For the text-containing cell, return its midpoint in (X, Y) coordinate format. 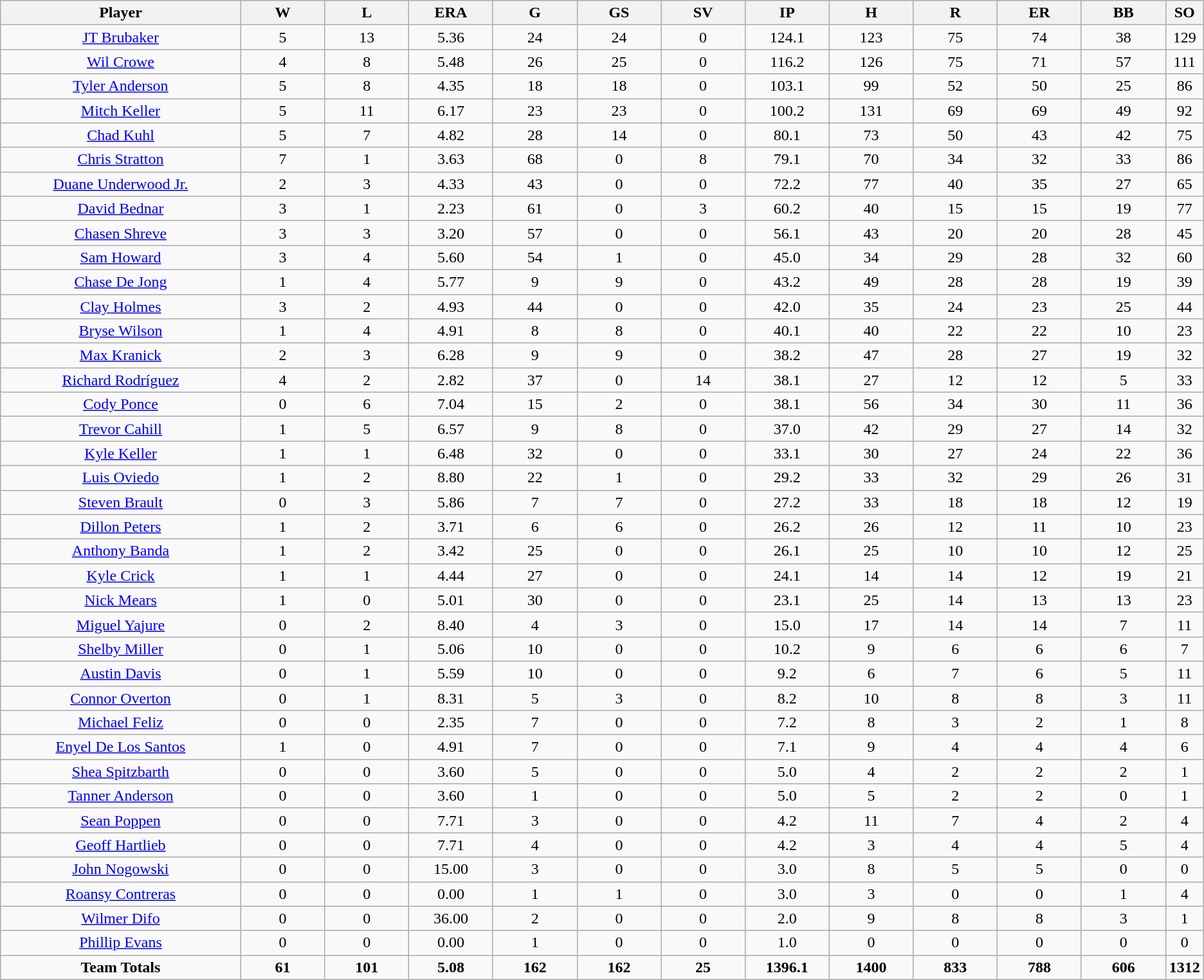
5.36 (452, 37)
Chase De Jong (121, 282)
Steven Brault (121, 502)
131 (871, 111)
SO (1185, 13)
4.44 (452, 576)
1312 (1185, 967)
80.1 (787, 135)
26.2 (787, 527)
60.2 (787, 208)
124.1 (787, 37)
Richard Rodríguez (121, 380)
56.1 (787, 233)
47 (871, 356)
9.2 (787, 673)
6.17 (452, 111)
833 (956, 967)
8.2 (787, 698)
72.2 (787, 184)
5.59 (452, 673)
74 (1039, 37)
Chasen Shreve (121, 233)
2.82 (452, 380)
4.33 (452, 184)
70 (871, 159)
Wilmer Difo (121, 918)
26.1 (787, 551)
79.1 (787, 159)
John Nogowski (121, 869)
3.20 (452, 233)
BB (1123, 13)
8.80 (452, 478)
38.2 (787, 356)
Team Totals (121, 967)
Michael Feliz (121, 723)
Mitch Keller (121, 111)
99 (871, 86)
Bryse Wilson (121, 331)
Shelby Miller (121, 649)
ER (1039, 13)
5.06 (452, 649)
42.0 (787, 307)
606 (1123, 967)
Cody Ponce (121, 404)
5.60 (452, 257)
10.2 (787, 649)
100.2 (787, 111)
40.1 (787, 331)
116.2 (787, 62)
Luis Oviedo (121, 478)
43.2 (787, 282)
8.31 (452, 698)
129 (1185, 37)
36.00 (452, 918)
6.28 (452, 356)
Max Kranick (121, 356)
103.1 (787, 86)
4.93 (452, 307)
Wil Crowe (121, 62)
123 (871, 37)
45 (1185, 233)
7.1 (787, 747)
5.01 (452, 600)
45.0 (787, 257)
56 (871, 404)
60 (1185, 257)
15.00 (452, 869)
2.35 (452, 723)
126 (871, 62)
Tanner Anderson (121, 796)
29.2 (787, 478)
W (283, 13)
31 (1185, 478)
R (956, 13)
Clay Holmes (121, 307)
4.35 (452, 86)
7.2 (787, 723)
Nick Mears (121, 600)
Tyler Anderson (121, 86)
Sam Howard (121, 257)
1400 (871, 967)
6.48 (452, 453)
Connor Overton (121, 698)
Trevor Cahill (121, 429)
8.40 (452, 624)
7.04 (452, 404)
3.63 (452, 159)
3.42 (452, 551)
71 (1039, 62)
2.23 (452, 208)
IP (787, 13)
Shea Spitzbarth (121, 772)
Austin Davis (121, 673)
3.71 (452, 527)
Chris Stratton (121, 159)
68 (535, 159)
ERA (452, 13)
Kyle Keller (121, 453)
Phillip Evans (121, 943)
Miguel Yajure (121, 624)
Roansy Contreras (121, 894)
Geoff Hartlieb (121, 845)
Enyel De Los Santos (121, 747)
JT Brubaker (121, 37)
1.0 (787, 943)
GS (619, 13)
111 (1185, 62)
37 (535, 380)
17 (871, 624)
15.0 (787, 624)
5.08 (452, 967)
David Bednar (121, 208)
54 (535, 257)
92 (1185, 111)
5.77 (452, 282)
5.86 (452, 502)
SV (704, 13)
Sean Poppen (121, 821)
23.1 (787, 600)
Player (121, 13)
1396.1 (787, 967)
73 (871, 135)
52 (956, 86)
Dillon Peters (121, 527)
21 (1185, 576)
4.82 (452, 135)
Anthony Banda (121, 551)
Duane Underwood Jr. (121, 184)
2.0 (787, 918)
5.48 (452, 62)
39 (1185, 282)
L (367, 13)
Kyle Crick (121, 576)
24.1 (787, 576)
6.57 (452, 429)
788 (1039, 967)
H (871, 13)
27.2 (787, 502)
Chad Kuhl (121, 135)
65 (1185, 184)
37.0 (787, 429)
101 (367, 967)
G (535, 13)
33.1 (787, 453)
38 (1123, 37)
